Scan for the cell matching the given text and deliver its (X, Y) coordinate at center. 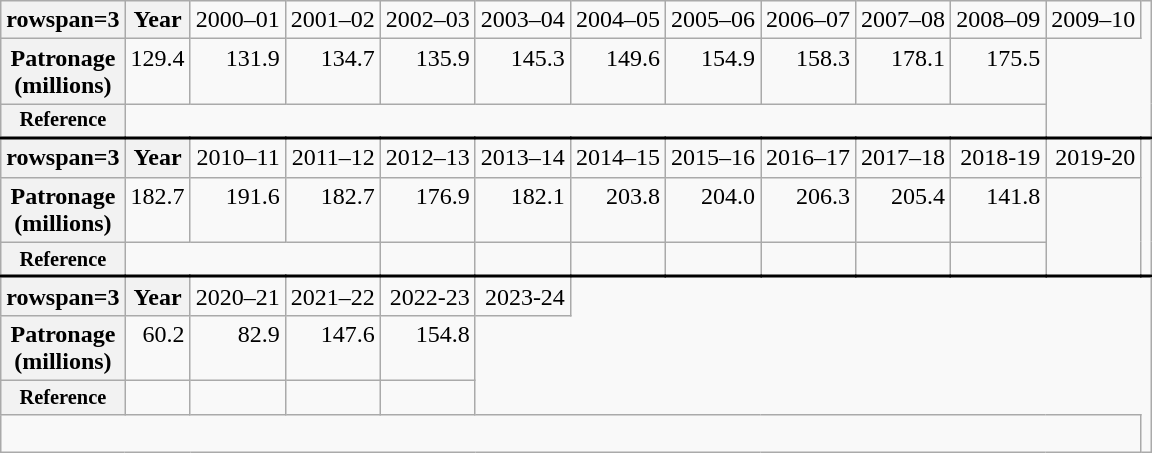
2000–01 (238, 20)
2022-23 (428, 296)
129.4 (158, 72)
2004–05 (618, 20)
204.0 (712, 210)
2021–22 (332, 296)
2016–17 (808, 158)
2006–07 (808, 20)
2010–11 (238, 158)
154.8 (428, 348)
175.5 (998, 72)
2013–14 (522, 158)
2012–13 (428, 158)
2001–02 (332, 20)
147.6 (332, 348)
82.9 (238, 348)
149.6 (618, 72)
2020–21 (238, 296)
176.9 (428, 210)
2008–09 (998, 20)
2018-19 (998, 158)
206.3 (808, 210)
2002–03 (428, 20)
60.2 (158, 348)
2015–16 (712, 158)
2023-24 (522, 296)
2003–04 (522, 20)
141.8 (998, 210)
131.9 (238, 72)
2005–06 (712, 20)
2007–08 (904, 20)
145.3 (522, 72)
135.9 (428, 72)
182.1 (522, 210)
2014–15 (618, 158)
2017–18 (904, 158)
134.7 (332, 72)
2019-20 (1094, 158)
154.9 (712, 72)
203.8 (618, 210)
191.6 (238, 210)
2009–10 (1094, 20)
205.4 (904, 210)
2011–12 (332, 158)
158.3 (808, 72)
178.1 (904, 72)
